Find where the given text appears and provide that cell's center as (x, y) coordinate. 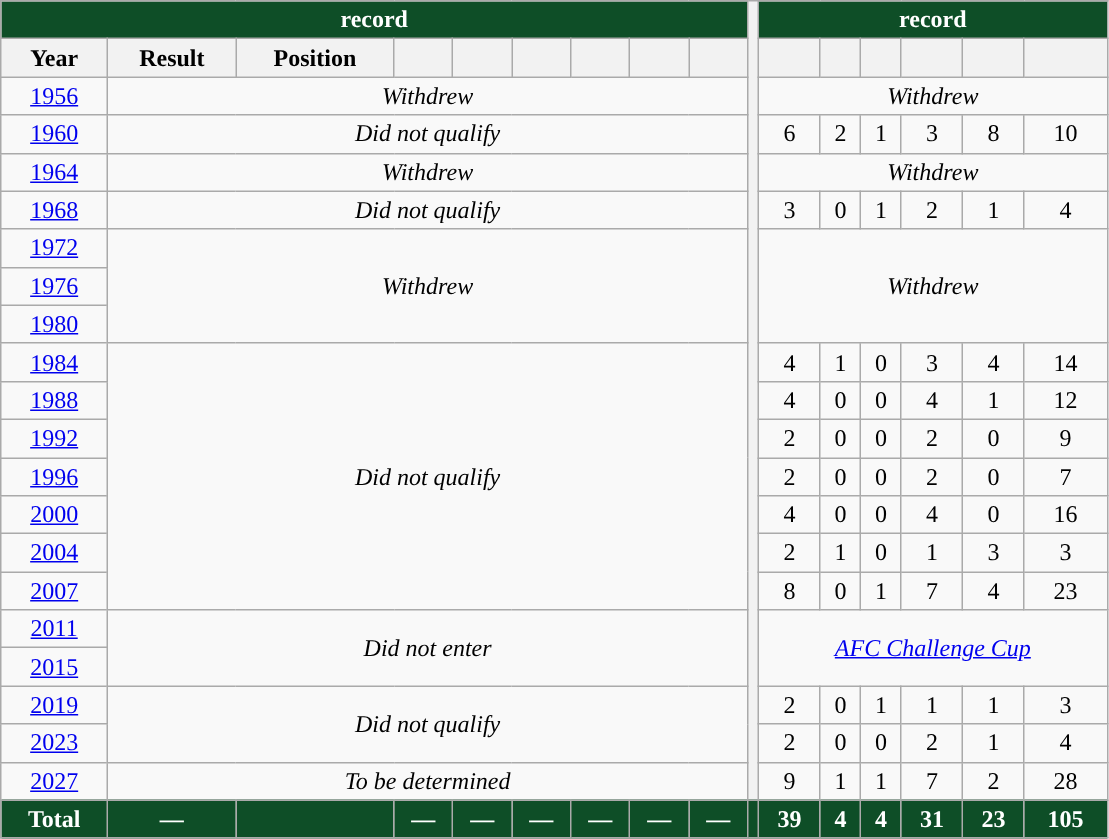
To be determined (428, 781)
2007 (54, 591)
1996 (54, 477)
1984 (54, 362)
31 (932, 819)
1956 (54, 96)
2015 (54, 667)
Total (54, 819)
1976 (54, 286)
1988 (54, 400)
Year (54, 58)
1964 (54, 172)
Position (315, 58)
1960 (54, 134)
2004 (54, 553)
105 (1066, 819)
10 (1066, 134)
AFC Challenge Cup (933, 648)
28 (1066, 781)
2019 (54, 705)
12 (1066, 400)
1992 (54, 438)
2027 (54, 781)
6 (790, 134)
39 (790, 819)
2023 (54, 743)
2011 (54, 629)
14 (1066, 362)
16 (1066, 515)
2000 (54, 515)
Did not enter (428, 648)
1968 (54, 210)
1980 (54, 324)
Result (172, 58)
1972 (54, 248)
